Locate the cell with the specified text and output its [x, y] center coordinate. 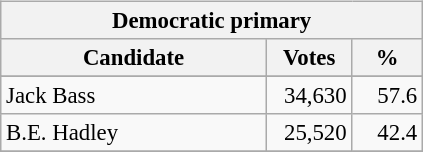
Jack Bass [134, 96]
% [388, 58]
Democratic primary [212, 21]
34,630 [309, 96]
Votes [309, 58]
B.E. Hadley [134, 133]
Candidate [134, 58]
25,520 [309, 133]
57.6 [388, 96]
42.4 [388, 133]
